Provide the (x, y) coordinate of the cell's center where the given text is located.  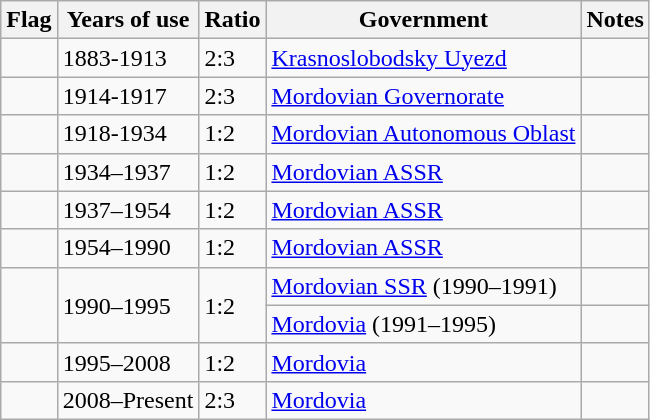
Krasnoslobodsky Uyezd (424, 58)
Mordovian Autonomous Oblast (424, 134)
Government (424, 20)
Mordovia (1991–1995) (424, 324)
2008–Present (128, 400)
1918-1934 (128, 134)
Years of use (128, 20)
1883-1913 (128, 58)
1990–1995 (128, 305)
Ratio (232, 20)
1934–1937 (128, 172)
Mordovian SSR (1990–1991) (424, 286)
1954–1990 (128, 248)
Mordovian Governorate (424, 96)
1914-1917 (128, 96)
1995–2008 (128, 362)
1937–1954 (128, 210)
Notes (615, 20)
Flag (29, 20)
